Capture the cell that displays the provided text and extract its (x, y) central coordinate. 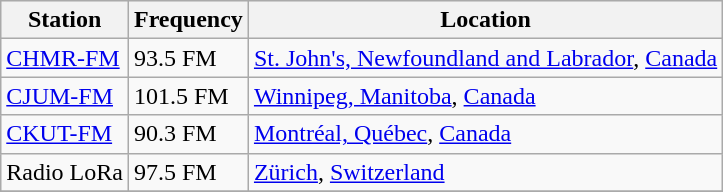
Station (65, 20)
97.5 FM (188, 172)
CKUT-FM (65, 134)
Location (485, 20)
93.5 FM (188, 58)
101.5 FM (188, 96)
Frequency (188, 20)
Montréal, Québec, Canada (485, 134)
Zürich, Switzerland (485, 172)
St. John's, Newfoundland and Labrador, Canada (485, 58)
Radio LoRa (65, 172)
90.3 FM (188, 134)
CJUM-FM (65, 96)
Winnipeg, Manitoba, Canada (485, 96)
CHMR-FM (65, 58)
